Capture the cell that displays the provided text and extract its [x, y] central coordinate. 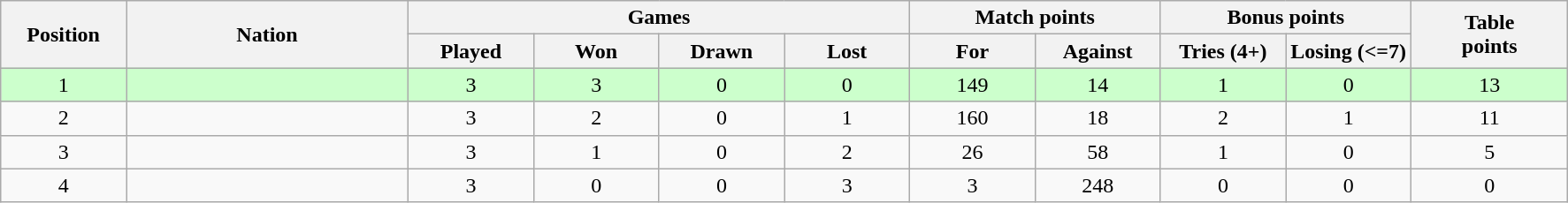
Tablepoints [1489, 34]
For [973, 51]
Bonus points [1286, 18]
149 [973, 85]
4 [64, 185]
248 [1098, 185]
Against [1098, 51]
Tries (4+) [1223, 51]
58 [1098, 152]
5 [1489, 152]
Won [596, 51]
Drawn [722, 51]
26 [973, 152]
11 [1489, 118]
Match points [1036, 18]
160 [973, 118]
18 [1098, 118]
Position [64, 34]
Losing (<=7) [1349, 51]
Games [660, 18]
Lost [847, 51]
13 [1489, 85]
14 [1098, 85]
Played [471, 51]
Nation [267, 34]
